Find where the given text appears and provide that cell's center as [X, Y] coordinate. 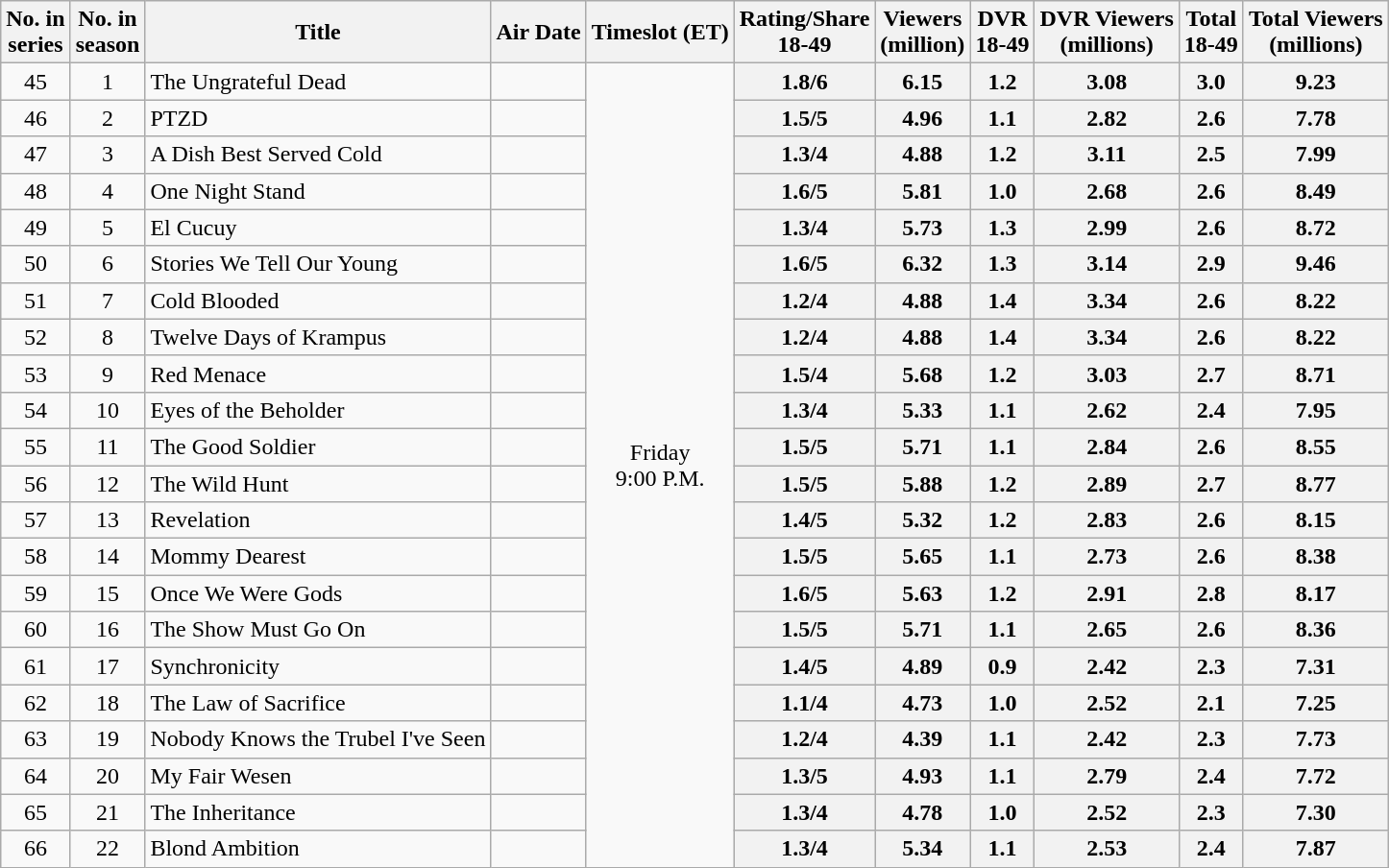
15 [108, 593]
45 [36, 82]
7.99 [1316, 155]
A Dish Best Served Cold [318, 155]
7.73 [1316, 739]
13 [108, 520]
DVR Viewers(millions) [1107, 33]
2.65 [1107, 630]
7.95 [1316, 410]
7.87 [1316, 849]
17 [108, 666]
Twelve Days of Krampus [318, 337]
8.72 [1316, 228]
1.3/5 [805, 776]
Total Viewers(millions) [1316, 33]
The Good Soldier [318, 446]
7.30 [1316, 812]
52 [36, 337]
2.84 [1107, 446]
2.8 [1210, 593]
The Wild Hunt [318, 483]
9.23 [1316, 82]
62 [36, 703]
20 [108, 776]
2.79 [1107, 776]
6.15 [922, 82]
1 [108, 82]
Mommy Dearest [318, 557]
57 [36, 520]
Blond Ambition [318, 849]
My Fair Wesen [318, 776]
11 [108, 446]
54 [36, 410]
5 [108, 228]
5.63 [922, 593]
No. inseason [108, 33]
The Law of Sacrifice [318, 703]
Total18-49 [1210, 33]
46 [36, 118]
2.9 [1210, 264]
2.68 [1107, 191]
El Cucuy [318, 228]
61 [36, 666]
8 [108, 337]
21 [108, 812]
58 [36, 557]
2.53 [1107, 849]
3.11 [1107, 155]
4.39 [922, 739]
2.5 [1210, 155]
8.71 [1316, 374]
8.49 [1316, 191]
3.03 [1107, 374]
2.91 [1107, 593]
4.89 [922, 666]
No. inseries [36, 33]
5.33 [922, 410]
49 [36, 228]
53 [36, 374]
16 [108, 630]
7.25 [1316, 703]
51 [36, 301]
56 [36, 483]
Viewers(million) [922, 33]
5.65 [922, 557]
5.88 [922, 483]
Air Date [538, 33]
Once We Were Gods [318, 593]
Synchronicity [318, 666]
66 [36, 849]
2.62 [1107, 410]
7.78 [1316, 118]
9.46 [1316, 264]
The Show Must Go On [318, 630]
9 [108, 374]
64 [36, 776]
47 [36, 155]
Red Menace [318, 374]
63 [36, 739]
19 [108, 739]
1.8/6 [805, 82]
55 [36, 446]
One Night Stand [318, 191]
DVR18-49 [1003, 33]
4.78 [922, 812]
12 [108, 483]
Eyes of the Beholder [318, 410]
50 [36, 264]
65 [36, 812]
0.9 [1003, 666]
5.68 [922, 374]
Revelation [318, 520]
5.73 [922, 228]
59 [36, 593]
2.82 [1107, 118]
48 [36, 191]
Title [318, 33]
2.83 [1107, 520]
Friday9:00 P.M. [660, 465]
8.17 [1316, 593]
8.36 [1316, 630]
2.1 [1210, 703]
1.1/4 [805, 703]
2.73 [1107, 557]
4.93 [922, 776]
7.72 [1316, 776]
Rating/Share18-49 [805, 33]
5.81 [922, 191]
8.77 [1316, 483]
2.89 [1107, 483]
2 [108, 118]
22 [108, 849]
7.31 [1316, 666]
18 [108, 703]
Stories We Tell Our Young [318, 264]
60 [36, 630]
3 [108, 155]
2.99 [1107, 228]
8.38 [1316, 557]
6.32 [922, 264]
1.5/4 [805, 374]
3.0 [1210, 82]
5.32 [922, 520]
14 [108, 557]
8.15 [1316, 520]
4.73 [922, 703]
Cold Blooded [318, 301]
The Ungrateful Dead [318, 82]
Timeslot (ET) [660, 33]
3.08 [1107, 82]
PTZD [318, 118]
10 [108, 410]
Nobody Knows the Trubel I've Seen [318, 739]
4.96 [922, 118]
6 [108, 264]
3.14 [1107, 264]
8.55 [1316, 446]
The Inheritance [318, 812]
5.34 [922, 849]
7 [108, 301]
4 [108, 191]
